Extract the [x, y] coordinate from the center of the cell holding the provided text.  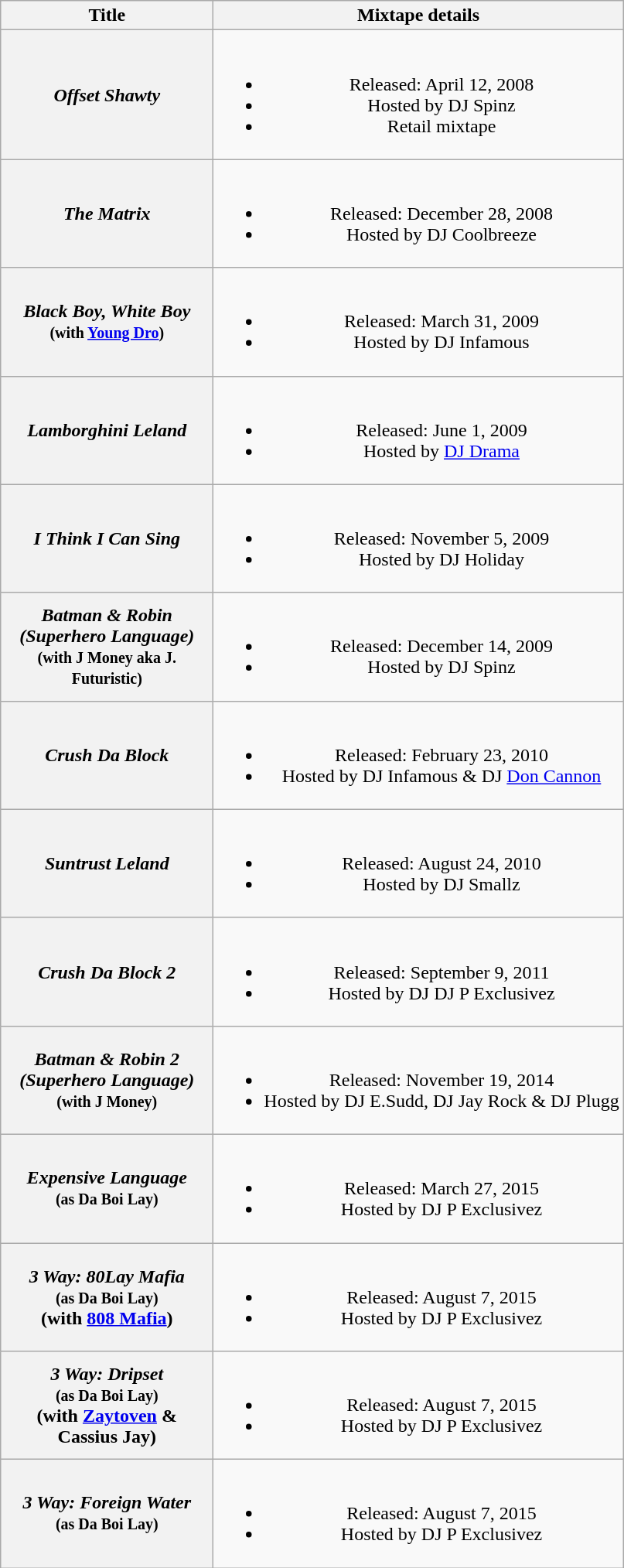
Batman & Robin 2 (Superhero Language)(with J Money) [107, 1080]
Batman & Robin (Superhero Language)(with J Money aka J. Futuristic) [107, 647]
3 Way: Foreign Water(as Da Boi Lay) [107, 1514]
Released: August 24, 2010Hosted by DJ Smallz [418, 863]
Suntrust Leland [107, 863]
Crush Da Block 2 [107, 972]
Released: April 12, 2008Hosted by DJ SpinzRetail mixtape [418, 94]
Released: June 1, 2009Hosted by DJ Drama [418, 430]
The Matrix [107, 214]
Released: December 14, 2009Hosted by DJ Spinz [418, 647]
Released: September 9, 2011Hosted by DJ DJ P Exclusivez [418, 972]
Released: November 19, 2014Hosted by DJ E.Sudd, DJ Jay Rock & DJ Plugg [418, 1080]
Released: March 31, 2009Hosted by DJ Infamous [418, 322]
Released: December 28, 2008Hosted by DJ Coolbreeze [418, 214]
Released: March 27, 2015Hosted by DJ P Exclusivez [418, 1188]
Released: November 5, 2009Hosted by DJ Holiday [418, 538]
Mixtape details [418, 15]
3 Way: 80Lay Mafia(as Da Boi Lay)(with 808 Mafia) [107, 1296]
Expensive Language(as Da Boi Lay) [107, 1188]
I Think I Can Sing [107, 538]
3 Way: Dripset(as Da Boi Lay)(with Zaytoven & Cassius Jay) [107, 1406]
Crush Da Block [107, 755]
Released: February 23, 2010Hosted by DJ Infamous & DJ Don Cannon [418, 755]
Black Boy, White Boy(with Young Dro) [107, 322]
Title [107, 15]
Offset Shawty [107, 94]
Lamborghini Leland [107, 430]
